From the cell containing the given text, extract its center point as (X, Y) coordinate. 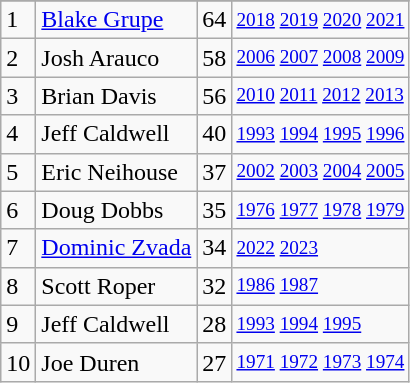
Blake Grupe (116, 20)
2018 2019 2020 2021 (320, 20)
Doug Dobbs (116, 210)
2 (18, 58)
34 (214, 248)
Scott Roper (116, 286)
37 (214, 172)
9 (18, 324)
Eric Neihouse (116, 172)
1971 1972 1973 1974 (320, 362)
Dominic Zvada (116, 248)
7 (18, 248)
1 (18, 20)
35 (214, 210)
2006 2007 2008 2009 (320, 58)
27 (214, 362)
1993 1994 1995 1996 (320, 134)
32 (214, 286)
5 (18, 172)
8 (18, 286)
Brian Davis (116, 96)
6 (18, 210)
2002 2003 2004 2005 (320, 172)
2010 2011 2012 2013 (320, 96)
40 (214, 134)
3 (18, 96)
10 (18, 362)
Joe Duren (116, 362)
28 (214, 324)
58 (214, 58)
2022 2023 (320, 248)
4 (18, 134)
1986 1987 (320, 286)
Josh Arauco (116, 58)
1976 1977 1978 1979 (320, 210)
1993 1994 1995 (320, 324)
64 (214, 20)
56 (214, 96)
